From the cell containing the given text, extract its center point as [X, Y] coordinate. 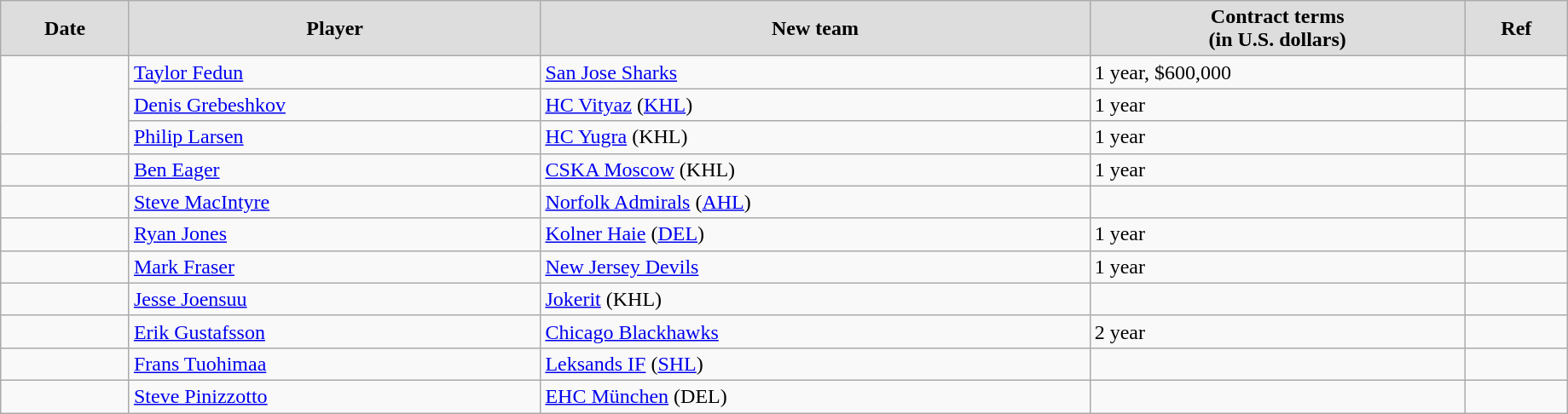
Mark Fraser [334, 267]
New Jersey Devils [815, 267]
Leksands IF (SHL) [815, 364]
Steve Pinizzotto [334, 396]
Erik Gustafsson [334, 331]
Ref [1516, 29]
HC Yugra (KHL) [815, 137]
Kolner Haie (DEL) [815, 234]
San Jose Sharks [815, 72]
Ryan Jones [334, 234]
New team [815, 29]
HC Vityaz (KHL) [815, 105]
Chicago Blackhawks [815, 331]
Jokerit (KHL) [815, 299]
2 year [1277, 331]
Taylor Fedun [334, 72]
Philip Larsen [334, 137]
Denis Grebeshkov [334, 105]
EHC München (DEL) [815, 396]
1 year, $600,000 [1277, 72]
Date [65, 29]
Frans Tuohimaa [334, 364]
Ben Eager [334, 170]
Jesse Joensuu [334, 299]
CSKA Moscow (KHL) [815, 170]
Steve MacIntyre [334, 202]
Player [334, 29]
Norfolk Admirals (AHL) [815, 202]
Contract terms(in U.S. dollars) [1277, 29]
